From the cell containing the given text, extract its center point as [X, Y] coordinate. 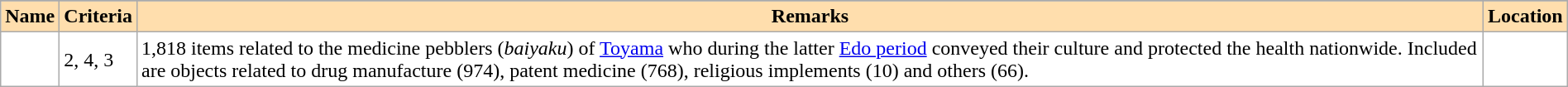
2, 4, 3 [98, 60]
Remarks [810, 17]
Criteria [98, 17]
Name [30, 17]
Location [1526, 17]
